Search for the cell housing the specified text and yield its (x, y) center coordinate. 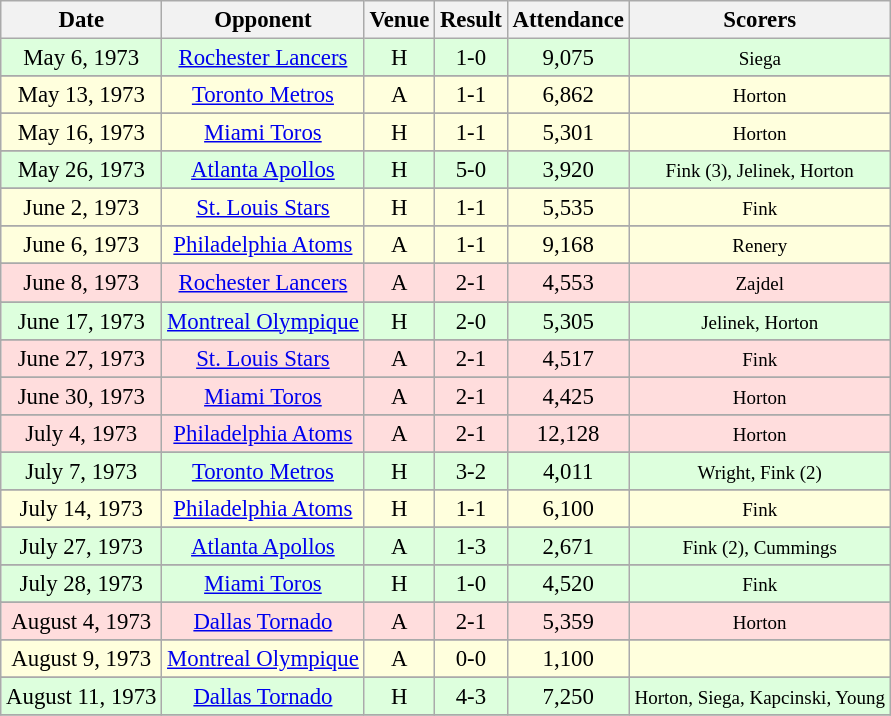
Scorers (760, 20)
2-0 (472, 321)
Horton, Siega, Kapcinski, Young (760, 697)
June 17, 1973 (82, 321)
July 7, 1973 (82, 471)
July 27, 1973 (82, 546)
2,671 (568, 546)
Date (82, 20)
4,425 (568, 396)
5-0 (472, 170)
4,011 (568, 471)
6,100 (568, 509)
June 8, 1973 (82, 283)
5,535 (568, 208)
June 27, 1973 (82, 358)
Fink (2), Cummings (760, 546)
May 26, 1973 (82, 170)
Fink (3), Jelinek, Horton (760, 170)
3-2 (472, 471)
June 2, 1973 (82, 208)
1-3 (472, 546)
5,301 (568, 133)
0-0 (472, 659)
Result (472, 20)
4-3 (472, 697)
5,305 (568, 321)
4,520 (568, 584)
May 16, 1973 (82, 133)
Jelinek, Horton (760, 321)
June 30, 1973 (82, 396)
July 28, 1973 (82, 584)
4,553 (568, 283)
August 9, 1973 (82, 659)
Renery (760, 245)
12,128 (568, 433)
August 11, 1973 (82, 697)
9,075 (568, 58)
Venue (400, 20)
6,862 (568, 95)
9,168 (568, 245)
Siega (760, 58)
July 14, 1973 (82, 509)
3,920 (568, 170)
5,359 (568, 621)
July 4, 1973 (82, 433)
7,250 (568, 697)
4,517 (568, 358)
May 13, 1973 (82, 95)
June 6, 1973 (82, 245)
Attendance (568, 20)
1,100 (568, 659)
Wright, Fink (2) (760, 471)
Opponent (263, 20)
May 6, 1973 (82, 58)
Zajdel (760, 283)
August 4, 1973 (82, 621)
